Identify which cell holds the provided text, then report its (x, y) central coordinate. 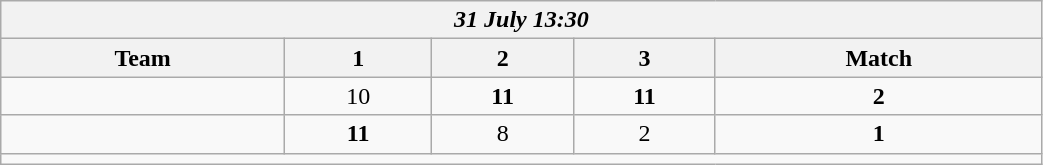
Match (878, 58)
10 (358, 96)
8 (503, 134)
3 (645, 58)
Team (143, 58)
31 July 13:30 (522, 20)
